Scan for the cell matching the given text and deliver its (x, y) coordinate at center. 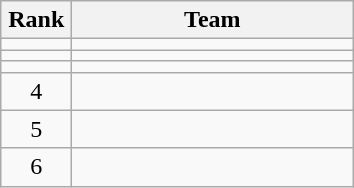
Rank (36, 20)
4 (36, 91)
6 (36, 167)
5 (36, 129)
Team (212, 20)
